Pinpoint the cell where the given text exists, returning its (x, y) midpoint coordinate. 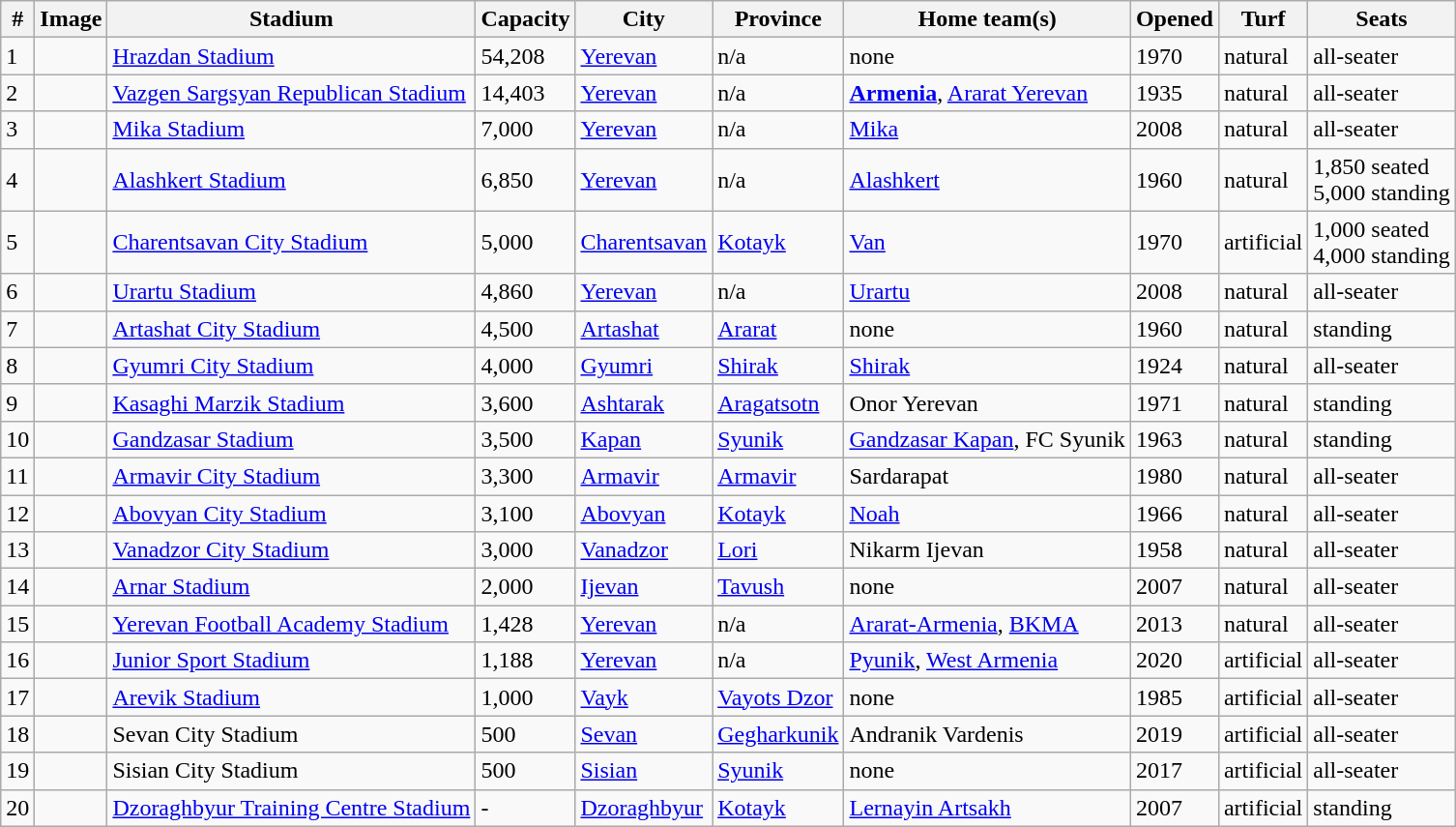
3 (17, 130)
2019 (1174, 734)
16 (17, 661)
3,000 (526, 550)
Sardarapat (987, 476)
Pyunik, West Armenia (987, 661)
2 (17, 93)
City (644, 19)
4 (17, 180)
8 (17, 366)
4,000 (526, 366)
Lori (778, 550)
14,403 (526, 93)
17 (17, 697)
Hrazdan Stadium (292, 56)
Urartu Stadium (292, 292)
1 (17, 56)
Seats (1382, 19)
1,000 seated4,000 standing (1382, 242)
Abovyan (644, 514)
10 (17, 439)
1966 (1174, 514)
Lernayin Artsakh (987, 808)
Yerevan Football Academy Stadium (292, 624)
Vanadzor City Stadium (292, 550)
Image (72, 19)
15 (17, 624)
14 (17, 587)
1985 (1174, 697)
1,428 (526, 624)
Ashtarak (644, 402)
6,850 (526, 180)
3,500 (526, 439)
Province (778, 19)
18 (17, 734)
Capacity (526, 19)
Charentsavan City Stadium (292, 242)
Opened (1174, 19)
Junior Sport Stadium (292, 661)
11 (17, 476)
1958 (1174, 550)
Armenia, Ararat Yerevan (987, 93)
2013 (1174, 624)
Ijevan (644, 587)
6 (17, 292)
20 (17, 808)
12 (17, 514)
Home team(s) (987, 19)
3,100 (526, 514)
Kasaghi Marzik Stadium (292, 402)
Gandzasar Stadium (292, 439)
Gegharkunik (778, 734)
2017 (1174, 771)
Artashat (644, 329)
Arevik Stadium (292, 697)
3,600 (526, 402)
Kapan (644, 439)
Alashkert Stadium (292, 180)
9 (17, 402)
1,000 (526, 697)
Vanadzor (644, 550)
Gyumri City Stadium (292, 366)
- (526, 808)
Gandzasar Kapan, FC Syunik (987, 439)
5 (17, 242)
Abovyan City Stadium (292, 514)
Sisian (644, 771)
Arnar Stadium (292, 587)
Nikarm Ijevan (987, 550)
1971 (1174, 402)
Ararat-Armenia, BKMA (987, 624)
Dzoraghbyur (644, 808)
Noah (987, 514)
13 (17, 550)
Andranik Vardenis (987, 734)
3,300 (526, 476)
4,860 (526, 292)
Dzoraghbyur Training Centre Stadium (292, 808)
2020 (1174, 661)
1924 (1174, 366)
Turf (1263, 19)
Tavush (778, 587)
4,500 (526, 329)
5,000 (526, 242)
Artashat City Stadium (292, 329)
Vazgen Sargsyan Republican Stadium (292, 93)
Sevan City Stadium (292, 734)
Van (987, 242)
7 (17, 329)
1963 (1174, 439)
Sevan (644, 734)
Vayots Dzor (778, 697)
1,188 (526, 661)
Ararat (778, 329)
2,000 (526, 587)
Mika Stadium (292, 130)
Urartu (987, 292)
Mika (987, 130)
1935 (1174, 93)
7,000 (526, 130)
# (17, 19)
Onor Yerevan (987, 402)
19 (17, 771)
Charentsavan (644, 242)
Stadium (292, 19)
Vayk (644, 697)
54,208 (526, 56)
Alashkert (987, 180)
Sisian City Stadium (292, 771)
Aragatsotn (778, 402)
Armavir City Stadium (292, 476)
Gyumri (644, 366)
1,850 seated5,000 standing (1382, 180)
1980 (1174, 476)
